Search for the cell housing the specified text and yield its (x, y) center coordinate. 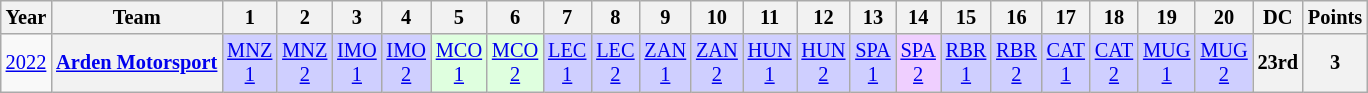
LEC2 (615, 63)
1 (250, 17)
12 (823, 17)
5 (459, 17)
MUG1 (1166, 63)
6 (515, 17)
MCO1 (459, 63)
2022 (26, 63)
4 (406, 17)
8 (615, 17)
DC (1278, 17)
ZAN2 (717, 63)
MNZ1 (250, 63)
2 (304, 17)
11 (770, 17)
HUN2 (823, 63)
RBR2 (1016, 63)
CAT2 (1114, 63)
23rd (1278, 63)
HUN1 (770, 63)
20 (1224, 17)
9 (665, 17)
Team (136, 17)
16 (1016, 17)
LEC1 (567, 63)
RBR1 (966, 63)
ZAN1 (665, 63)
IMO1 (356, 63)
14 (918, 17)
15 (966, 17)
Arden Motorsport (136, 63)
19 (1166, 17)
MCO2 (515, 63)
MUG2 (1224, 63)
SPA2 (918, 63)
Year (26, 17)
18 (1114, 17)
13 (872, 17)
IMO2 (406, 63)
SPA1 (872, 63)
7 (567, 17)
CAT1 (1066, 63)
Points (1335, 17)
MNZ2 (304, 63)
10 (717, 17)
17 (1066, 17)
